Return (X, Y) of the center of cell containing provided text 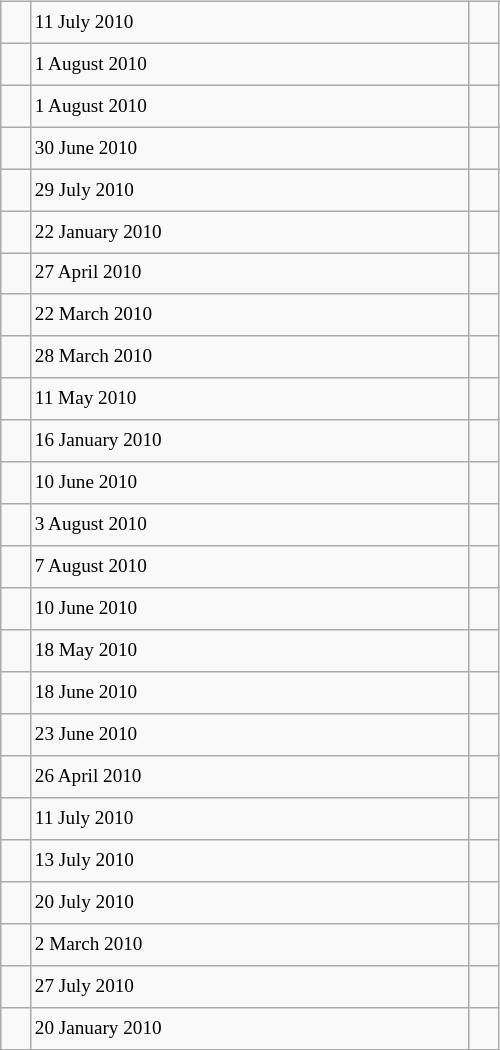
23 June 2010 (250, 735)
30 June 2010 (250, 148)
27 July 2010 (250, 986)
7 August 2010 (250, 567)
20 July 2010 (250, 902)
13 July 2010 (250, 861)
26 April 2010 (250, 777)
11 May 2010 (250, 399)
28 March 2010 (250, 357)
20 January 2010 (250, 1028)
27 April 2010 (250, 274)
22 March 2010 (250, 315)
18 June 2010 (250, 693)
16 January 2010 (250, 441)
29 July 2010 (250, 190)
18 May 2010 (250, 651)
3 August 2010 (250, 525)
22 January 2010 (250, 232)
2 March 2010 (250, 944)
